Determine the (x, y) coordinate at the center of the cell enclosing the given text.  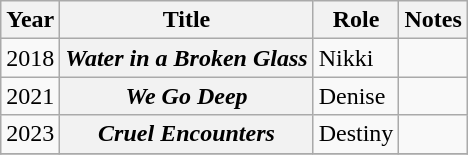
Cruel Encounters (186, 134)
We Go Deep (186, 96)
2023 (30, 134)
Denise (356, 96)
Role (356, 20)
Year (30, 20)
2021 (30, 96)
Title (186, 20)
Water in a Broken Glass (186, 58)
Destiny (356, 134)
2018 (30, 58)
Nikki (356, 58)
Notes (433, 20)
